From the cell containing the given text, extract its center point as (X, Y) coordinate. 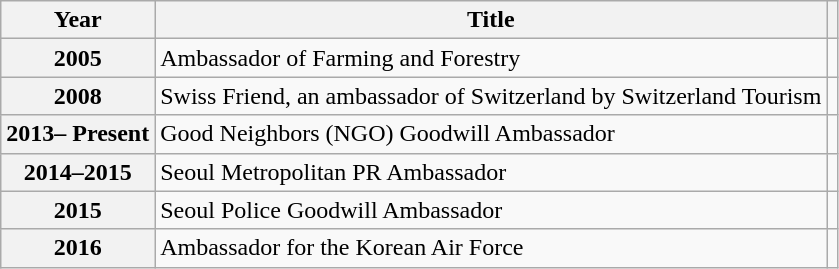
Seoul Metropolitan PR Ambassador (491, 172)
2008 (78, 96)
Ambassador of Farming and Forestry (491, 58)
2013– Present (78, 134)
Good Neighbors (NGO) Goodwill Ambassador (491, 134)
Year (78, 20)
2015 (78, 210)
Swiss Friend, an ambassador of Switzerland by Switzerland Tourism (491, 96)
Ambassador for the Korean Air Force (491, 248)
Seoul Police Goodwill Ambassador (491, 210)
Title (491, 20)
2016 (78, 248)
2014–2015 (78, 172)
2005 (78, 58)
